Locate the cell with the specified text and output its [X, Y] center coordinate. 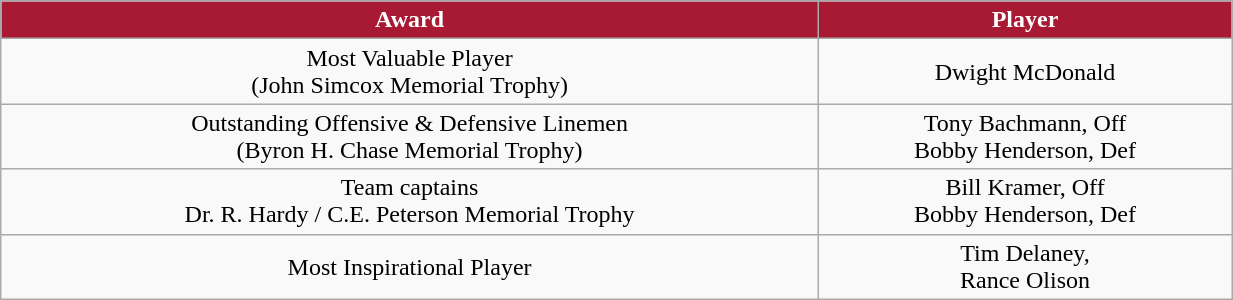
Tim Delaney,Rance Olison [1024, 266]
Most Valuable Player(John Simcox Memorial Trophy) [410, 72]
Tony Bachmann, OffBobby Henderson, Def [1024, 136]
Player [1024, 20]
Dwight McDonald [1024, 72]
Award [410, 20]
Most Inspirational Player [410, 266]
Bill Kramer, OffBobby Henderson, Def [1024, 202]
Team captainsDr. R. Hardy / C.E. Peterson Memorial Trophy [410, 202]
Outstanding Offensive & Defensive Linemen(Byron H. Chase Memorial Trophy) [410, 136]
